From the cell containing the given text, extract its center point as [x, y] coordinate. 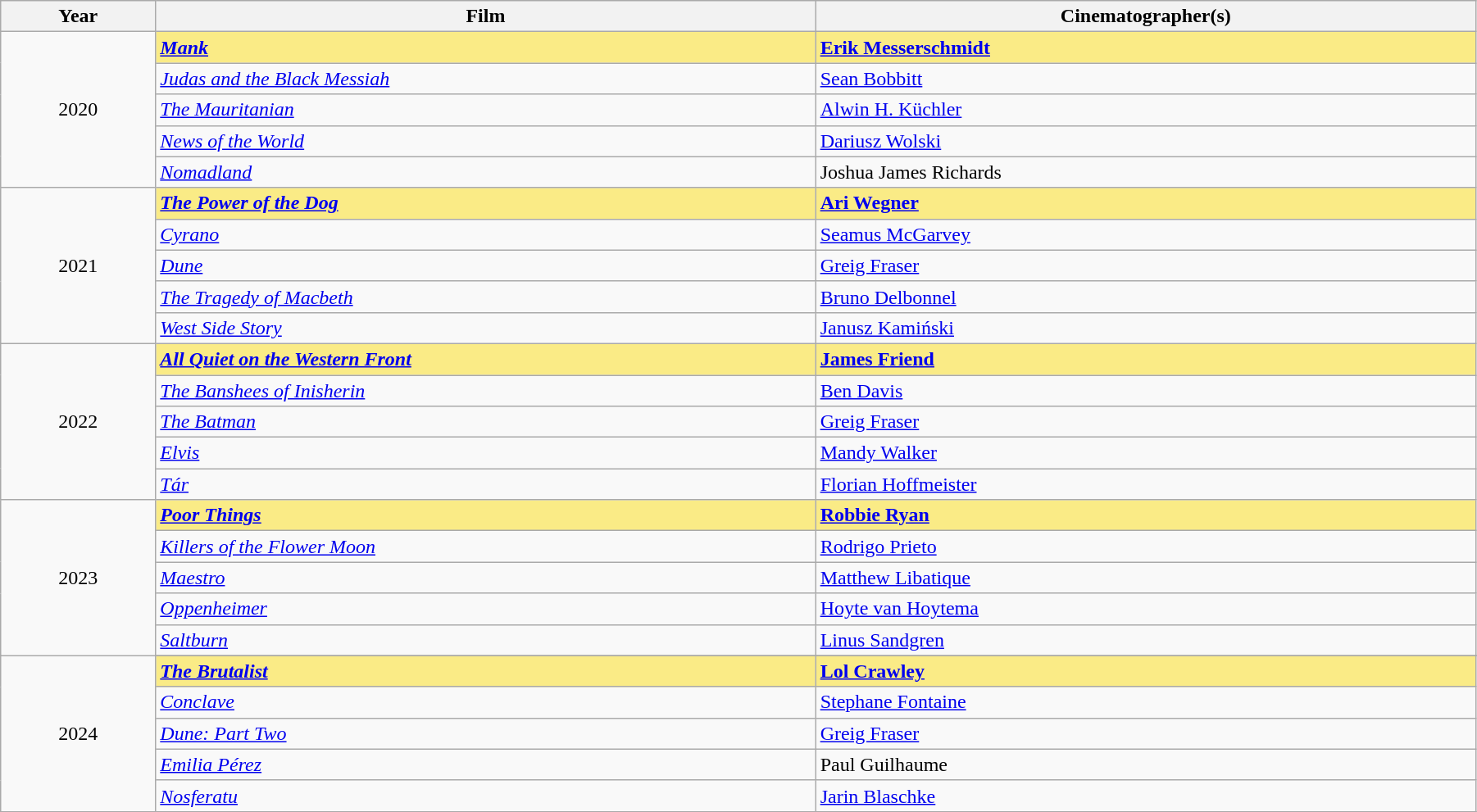
Alwin H. Küchler [1146, 110]
Cinematographer(s) [1146, 16]
Nosferatu [485, 796]
Lol Crawley [1146, 671]
Dune [485, 265]
Erik Messerschmidt [1146, 48]
2023 [79, 578]
Linus Sandgren [1146, 640]
Mank [485, 48]
Poor Things [485, 515]
Elvis [485, 453]
Nomadland [485, 172]
Emilia Pérez [485, 764]
2022 [79, 421]
2024 [79, 733]
Oppenheimer [485, 609]
Judas and the Black Messiah [485, 79]
Killers of the Flower Moon [485, 547]
The Banshees of Inisherin [485, 391]
Seamus McGarvey [1146, 234]
Film [485, 16]
Ben Davis [1146, 391]
Stephane Fontaine [1146, 702]
Ari Wegner [1146, 203]
Maestro [485, 578]
Rodrigo Prieto [1146, 547]
Janusz Kamiński [1146, 328]
Tár [485, 484]
West Side Story [485, 328]
The Batman [485, 422]
The Mauritanian [485, 110]
Year [79, 16]
Jarin Blaschke [1146, 796]
The Tragedy of Macbeth [485, 297]
Hoyte van Hoytema [1146, 609]
Dune: Part Two [485, 733]
Cyrano [485, 234]
2021 [79, 265]
Robbie Ryan [1146, 515]
2020 [79, 110]
Conclave [485, 702]
Matthew Libatique [1146, 578]
The Brutalist [485, 671]
All Quiet on the Western Front [485, 359]
Paul Guilhaume [1146, 764]
Saltburn [485, 640]
Mandy Walker [1146, 453]
Bruno Delbonnel [1146, 297]
Sean Bobbitt [1146, 79]
James Friend [1146, 359]
Florian Hoffmeister [1146, 484]
Joshua James Richards [1146, 172]
Dariusz Wolski [1146, 141]
The Power of the Dog [485, 203]
News of the World [485, 141]
